For the text-containing cell, return its midpoint in (X, Y) coordinate format. 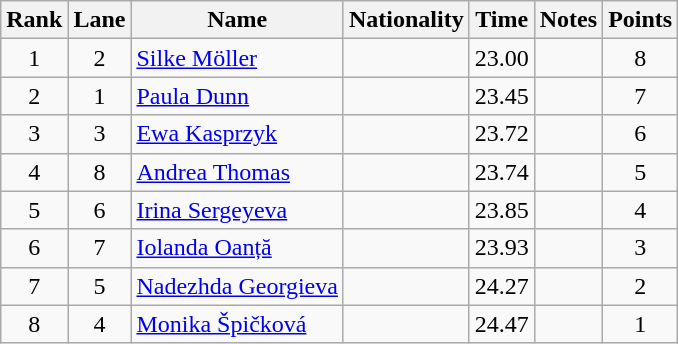
23.74 (502, 172)
Lane (100, 20)
23.85 (502, 210)
Ewa Kasprzyk (238, 134)
Irina Sergeyeva (238, 210)
Time (502, 20)
23.93 (502, 248)
Nadezhda Georgieva (238, 286)
Rank (34, 20)
23.45 (502, 96)
Notes (568, 20)
Name (238, 20)
23.72 (502, 134)
Andrea Thomas (238, 172)
Paula Dunn (238, 96)
Silke Möller (238, 58)
Monika Špičková (238, 324)
Iolanda Oanță (238, 248)
Nationality (406, 20)
24.47 (502, 324)
Points (640, 20)
23.00 (502, 58)
24.27 (502, 286)
